Find where the given text appears and provide that cell's center as (X, Y) coordinate. 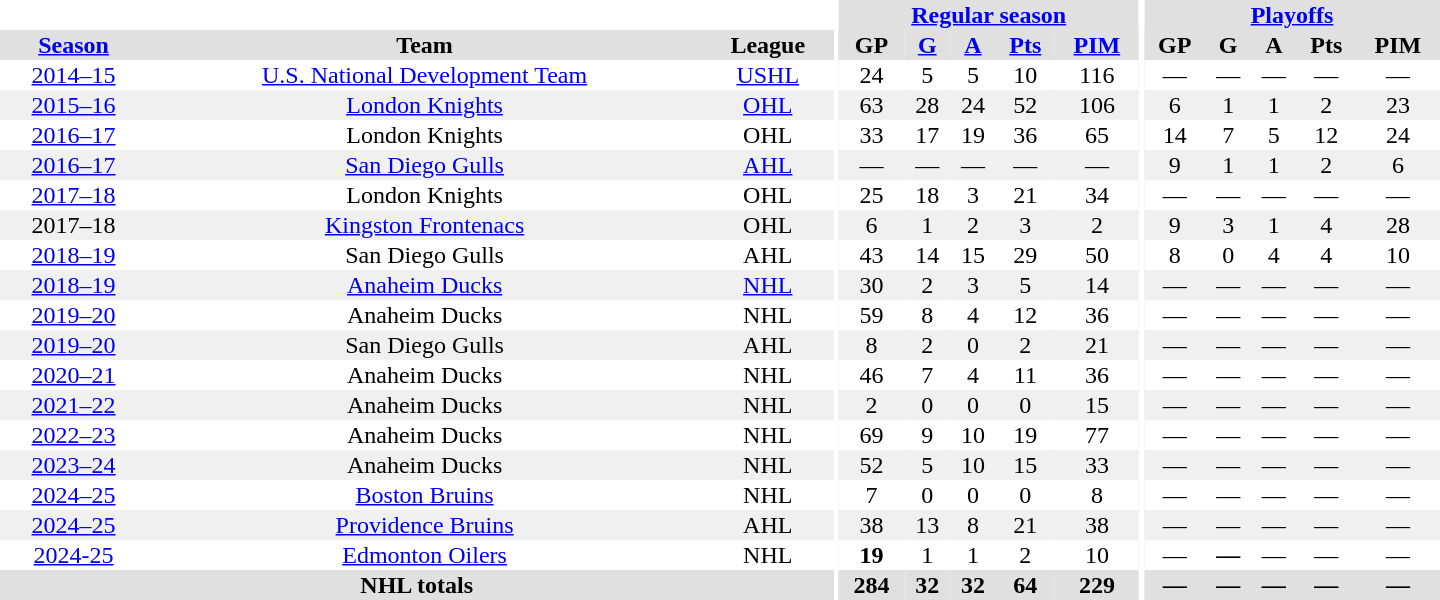
Season (74, 45)
29 (1026, 255)
Kingston Frontenacs (424, 225)
106 (1097, 105)
64 (1026, 585)
2021–22 (74, 405)
2014–15 (74, 75)
25 (871, 195)
18 (927, 195)
46 (871, 375)
2015–16 (74, 105)
63 (871, 105)
50 (1097, 255)
59 (871, 315)
U.S. National Development Team (424, 75)
2024-25 (74, 555)
13 (927, 525)
Playoffs (1292, 15)
11 (1026, 375)
116 (1097, 75)
Team (424, 45)
2022–23 (74, 435)
284 (871, 585)
17 (927, 135)
Edmonton Oilers (424, 555)
34 (1097, 195)
Boston Bruins (424, 495)
Providence Bruins (424, 525)
Regular season (988, 15)
30 (871, 285)
43 (871, 255)
23 (1398, 105)
2023–24 (74, 465)
65 (1097, 135)
69 (871, 435)
229 (1097, 585)
NHL totals (416, 585)
USHL (768, 75)
77 (1097, 435)
League (768, 45)
2020–21 (74, 375)
